Identify which cell holds the provided text, then report its [x, y] central coordinate. 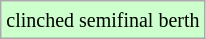
clinched semifinal berth [103, 20]
